For the text-containing cell, return its midpoint in (x, y) coordinate format. 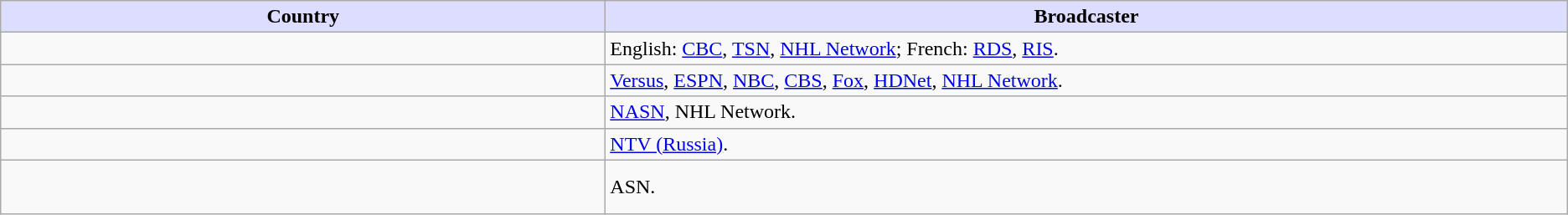
Country (303, 17)
English: CBC, TSN, NHL Network; French: RDS, RIS. (1086, 49)
ASN. (1086, 187)
NASN, NHL Network. (1086, 112)
Broadcaster (1086, 17)
NTV (Russia). (1086, 144)
Versus, ESPN, NBC, CBS, Fox, HDNet, NHL Network. (1086, 80)
